Extract the [x, y] coordinate from the center of the cell holding the provided text.  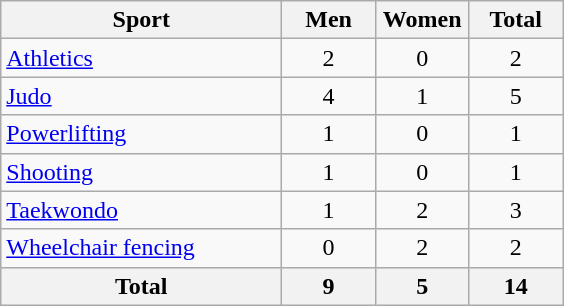
Athletics [142, 58]
Shooting [142, 172]
Powerlifting [142, 134]
Wheelchair fencing [142, 248]
4 [329, 96]
Men [329, 20]
3 [516, 210]
14 [516, 286]
Taekwondo [142, 210]
9 [329, 286]
Women [422, 20]
Sport [142, 20]
Judo [142, 96]
